Return the [X, Y] coordinate for the center point of the cell that contains the specified text.  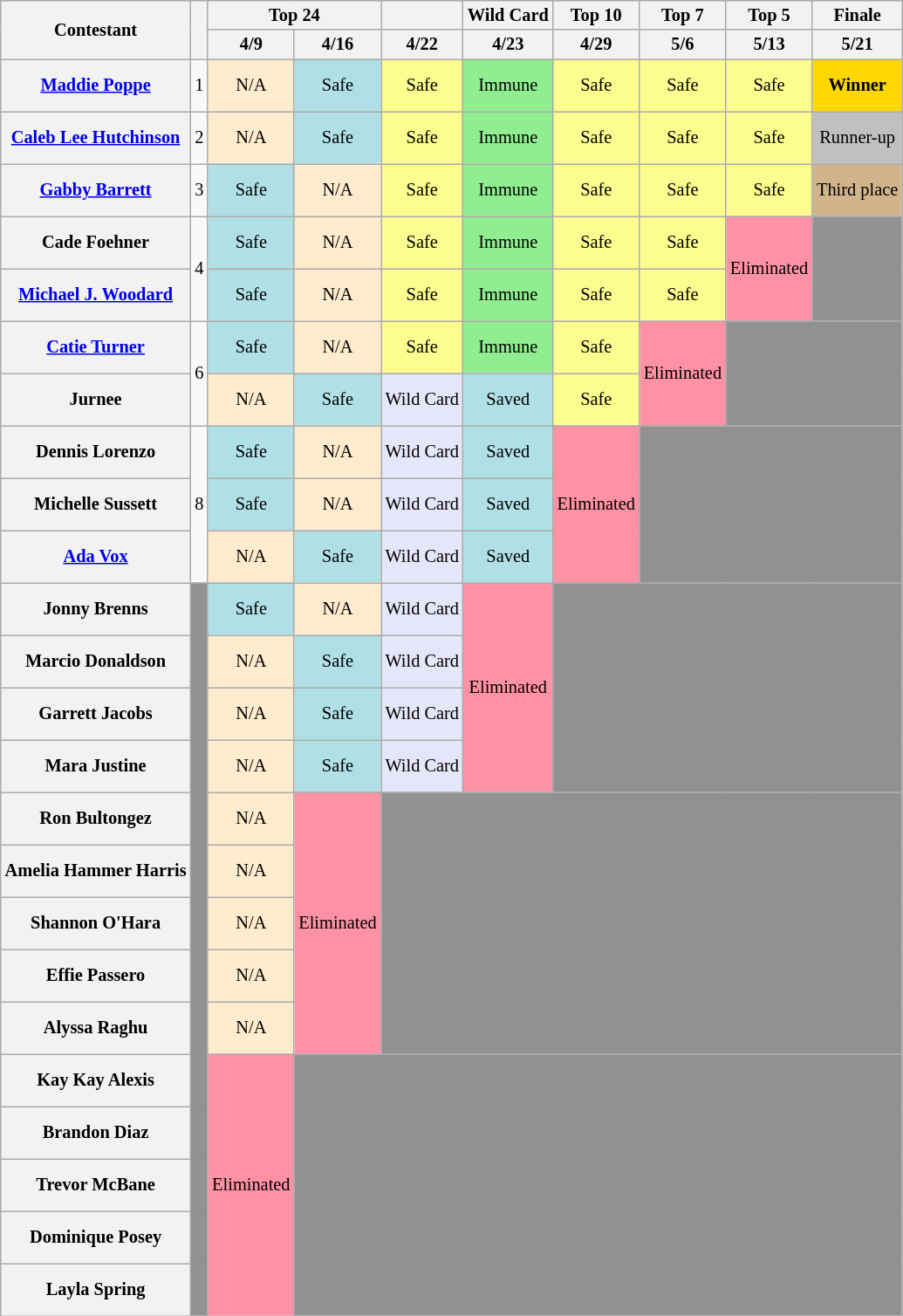
4 [199, 269]
Top 24 [294, 15]
Michael J. Woodard [96, 295]
5/13 [770, 45]
4/23 [508, 45]
Winner [857, 86]
Catie Turner [96, 347]
Top 10 [597, 15]
Michelle Sussett [96, 504]
Jonny Brenns [96, 609]
Third place [857, 190]
Amelia Hammer Harris [96, 871]
Trevor McBane [96, 1185]
5/6 [682, 45]
Shannon O'Hara [96, 923]
1 [199, 86]
Top 5 [770, 15]
Jurnee [96, 400]
3 [199, 190]
Mara Justine [96, 766]
Finale [857, 15]
8 [199, 504]
Garrett Jacobs [96, 714]
Ron Bultongez [96, 819]
Cade Foehner [96, 243]
4/9 [251, 45]
Contestant [96, 30]
Effie Passero [96, 976]
Kay Kay Alexis [96, 1080]
Dennis Lorenzo [96, 452]
2 [199, 138]
Layla Spring [96, 1290]
Gabby Barrett [96, 190]
5/21 [857, 45]
Maddie Poppe [96, 86]
Ada Vox [96, 557]
Brandon Diaz [96, 1133]
Marcio Donaldson [96, 661]
4/22 [422, 45]
Dominique Posey [96, 1237]
4/29 [597, 45]
4/16 [337, 45]
Top 7 [682, 15]
6 [199, 374]
Caleb Lee Hutchinson [96, 138]
Runner-up [857, 138]
Alyssa Raghu [96, 1028]
